Find where the given text appears and provide that cell's center as [X, Y] coordinate. 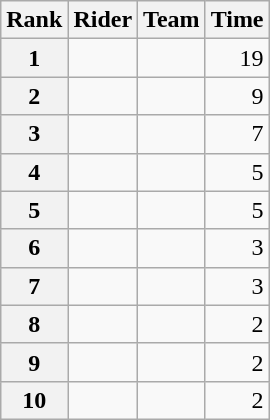
4 [34, 172]
Rider [103, 20]
10 [34, 400]
19 [237, 58]
1 [34, 58]
Rank [34, 20]
Time [237, 20]
6 [34, 248]
Team [172, 20]
8 [34, 324]
